Search for the cell housing the specified text and yield its (X, Y) center coordinate. 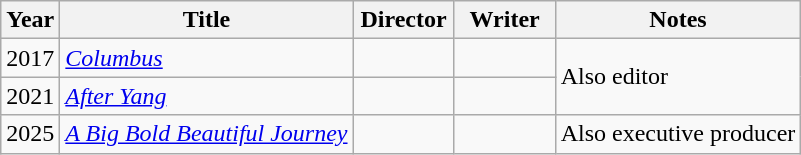
2025 (30, 134)
Title (206, 20)
Year (30, 20)
2017 (30, 58)
Columbus (206, 58)
After Yang (206, 96)
Also editor (678, 77)
2021 (30, 96)
Also executive producer (678, 134)
A Big Bold Beautiful Journey (206, 134)
Notes (678, 20)
Director (404, 20)
Writer (504, 20)
